Search for the cell housing the specified text and yield its (X, Y) center coordinate. 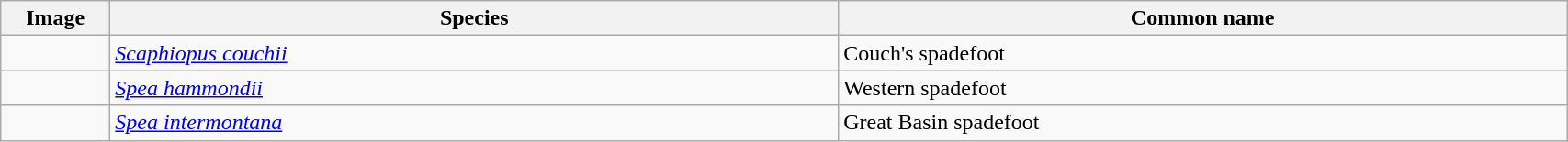
Image (55, 18)
Spea hammondii (474, 88)
Species (474, 18)
Great Basin spadefoot (1203, 123)
Couch's spadefoot (1203, 53)
Spea intermontana (474, 123)
Scaphiopus couchii (474, 53)
Western spadefoot (1203, 88)
Common name (1203, 18)
